Provide the [X, Y] coordinate of the cell's center where the given text is located.  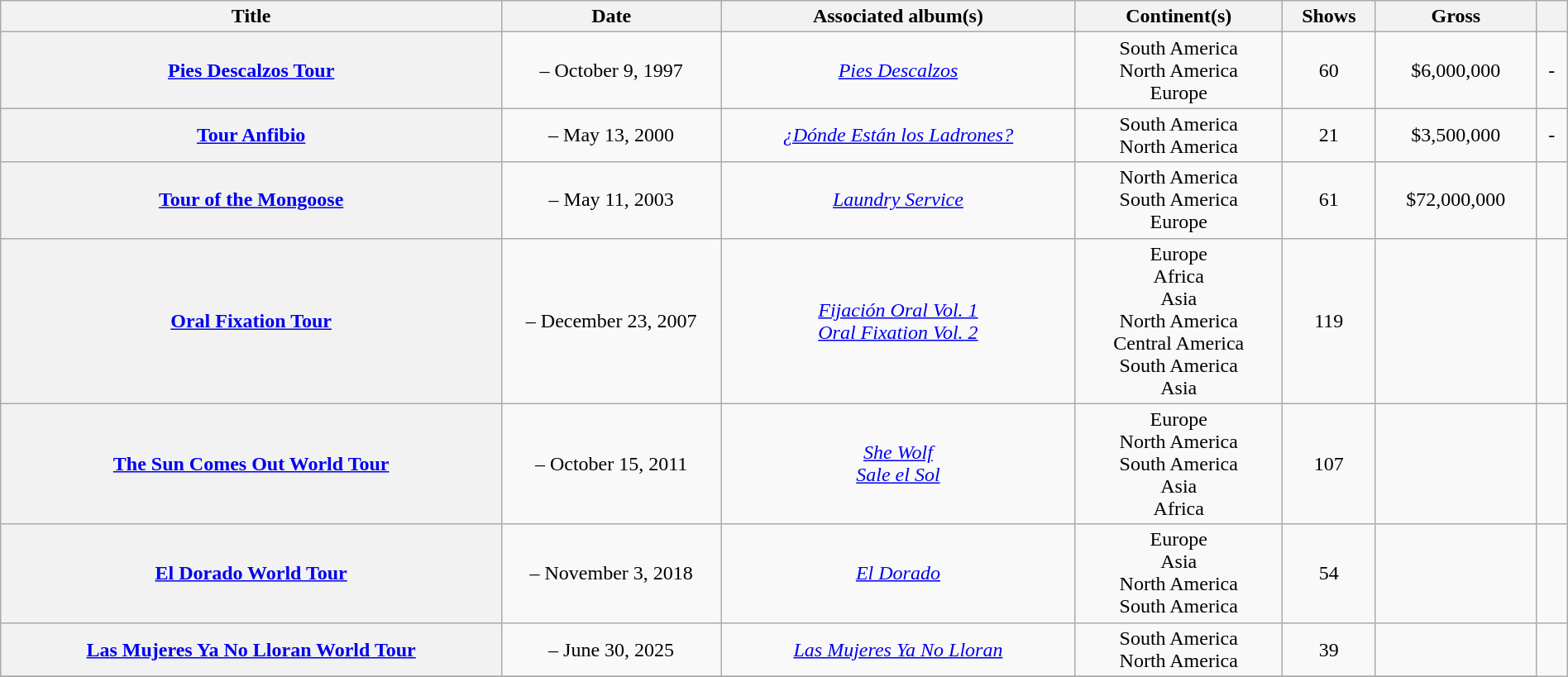
107 [1328, 464]
– October 9, 1997 [612, 70]
– May 11, 2003 [612, 200]
Oral Fixation Tour [251, 321]
Title [251, 17]
– November 3, 2018 [612, 574]
Gross [1456, 17]
She WolfSale el Sol [898, 464]
Associated album(s) [898, 17]
El Dorado [898, 574]
39 [1328, 650]
Shows [1328, 17]
EuropeAsiaNorth AmericaSouth America [1178, 574]
61 [1328, 200]
Continent(s) [1178, 17]
– December 23, 2007 [612, 321]
Date [612, 17]
Las Mujeres Ya No Lloran World Tour [251, 650]
The Sun Comes Out World Tour [251, 464]
60 [1328, 70]
$6,000,000 [1456, 70]
21 [1328, 136]
North AmericaSouth AmericaEurope [1178, 200]
– May 13, 2000 [612, 136]
Fijación Oral Vol. 1Oral Fixation Vol. 2 [898, 321]
54 [1328, 574]
Las Mujeres Ya No Lloran [898, 650]
EuropeNorth AmericaSouth AmericaAsiaAfrica [1178, 464]
Laundry Service [898, 200]
Tour of the Mongoose [251, 200]
$3,500,000 [1456, 136]
EuropeAfricaAsiaNorth AmericaCentral AmericaSouth AmericaAsia [1178, 321]
El Dorado World Tour [251, 574]
Pies Descalzos Tour [251, 70]
South AmericaNorth AmericaEurope [1178, 70]
– June 30, 2025 [612, 650]
Pies Descalzos [898, 70]
– October 15, 2011 [612, 464]
¿Dónde Están los Ladrones? [898, 136]
119 [1328, 321]
Tour Anfibio [251, 136]
$72,000,000 [1456, 200]
